Return (X, Y) of the center of cell containing provided text 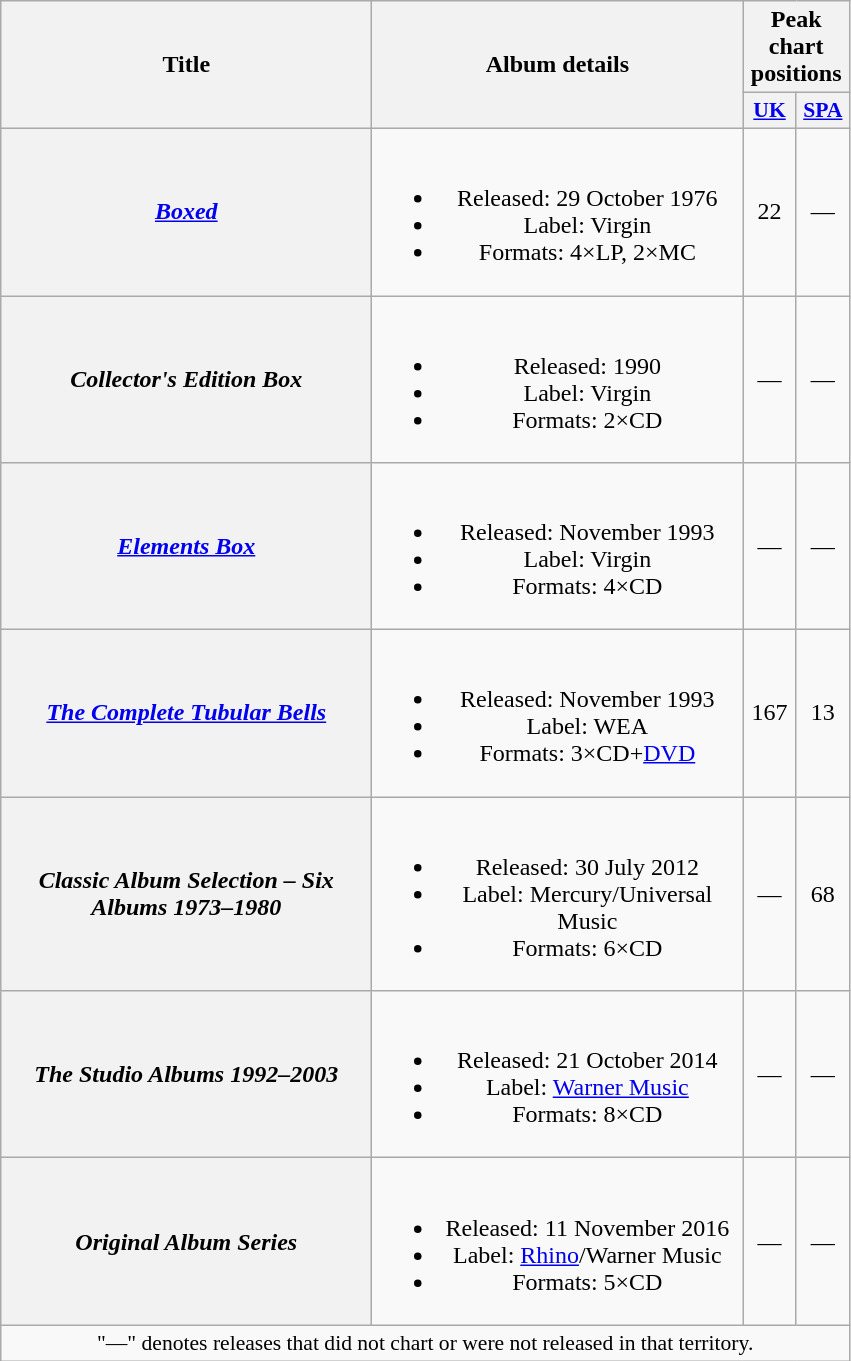
The Complete Tubular Bells (186, 714)
Album details (558, 65)
Peak chart positions (796, 47)
"—" denotes releases that did not chart or were not released in that territory. (426, 1343)
68 (822, 894)
167 (770, 714)
Released: 1990Label: VirginFormats: 2×CD (558, 380)
Released: 11 November 2016Label: Rhino/Warner MusicFormats: 5×CD (558, 1242)
Released: 29 October 1976Label: VirginFormats: 4×LP, 2×MC (558, 212)
Title (186, 65)
Collector's Edition Box (186, 380)
Released: 21 October 2014Label: Warner MusicFormats: 8×CD (558, 1074)
Released: November 1993Label: VirginFormats: 4×CD (558, 546)
22 (770, 212)
Released: 30 July 2012Label: Mercury/Universal MusicFormats: 6×CD (558, 894)
Released: November 1993Label: WEAFormats: 3×CD+DVD (558, 714)
Elements Box (186, 546)
SPA (822, 111)
13 (822, 714)
The Studio Albums 1992–2003 (186, 1074)
Original Album Series (186, 1242)
Classic Album Selection – Six Albums 1973–1980 (186, 894)
Boxed (186, 212)
UK (770, 111)
